Extract the (X, Y) coordinate from the center of the cell holding the provided text.  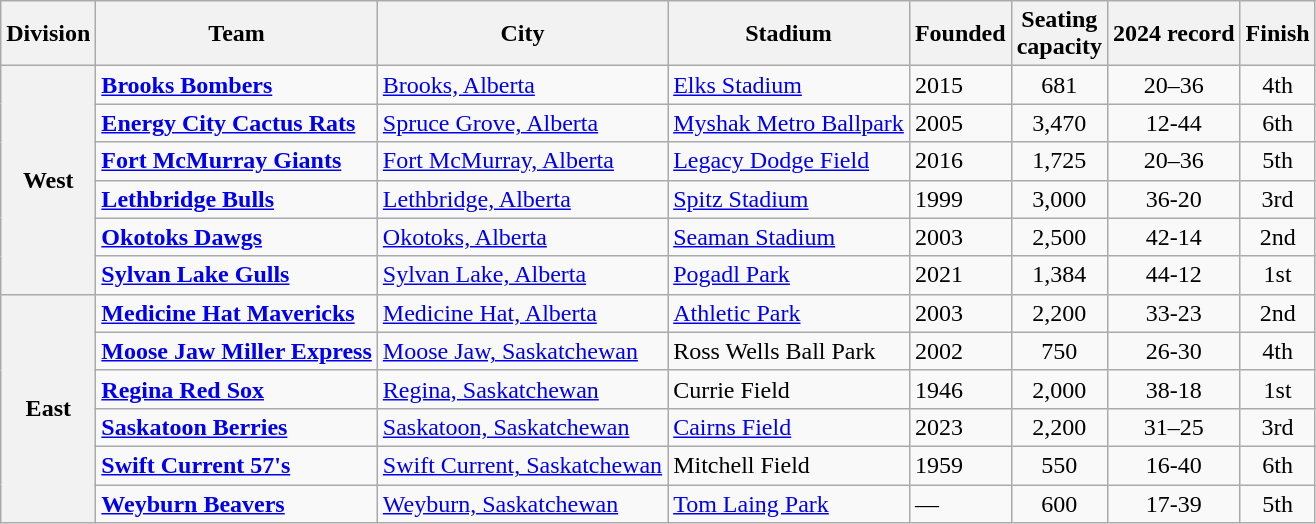
750 (1059, 351)
Spruce Grove, Alberta (522, 123)
Saskatoon, Saskatchewan (522, 427)
600 (1059, 503)
East (48, 408)
Medicine Hat, Alberta (522, 313)
Energy City Cactus Rats (236, 123)
Medicine Hat Mavericks (236, 313)
Saskatoon Berries (236, 427)
36-20 (1174, 199)
1,725 (1059, 161)
2015 (960, 85)
Moose Jaw, Saskatchewan (522, 351)
42-14 (1174, 237)
Okotoks Dawgs (236, 237)
Lethbridge, Alberta (522, 199)
12-44 (1174, 123)
Sylvan Lake, Alberta (522, 275)
Cairns Field (789, 427)
Brooks, Alberta (522, 85)
2005 (960, 123)
Weyburn Beavers (236, 503)
City (522, 34)
Brooks Bombers (236, 85)
2023 (960, 427)
2,000 (1059, 389)
Spitz Stadium (789, 199)
Weyburn, Saskatchewan (522, 503)
Regina Red Sox (236, 389)
Elks Stadium (789, 85)
Sylvan Lake Gulls (236, 275)
Myshak Metro Ballpark (789, 123)
Finish (1278, 34)
West (48, 180)
1946 (960, 389)
Seaman Stadium (789, 237)
2016 (960, 161)
Moose Jaw Miller Express (236, 351)
Okotoks, Alberta (522, 237)
Legacy Dodge Field (789, 161)
2,500 (1059, 237)
681 (1059, 85)
Fort McMurray, Alberta (522, 161)
550 (1059, 465)
17-39 (1174, 503)
Pogadl Park (789, 275)
Ross Wells Ball Park (789, 351)
2024 record (1174, 34)
16-40 (1174, 465)
2002 (960, 351)
44-12 (1174, 275)
Swift Current, Saskatchewan (522, 465)
Team (236, 34)
Athletic Park (789, 313)
Tom Laing Park (789, 503)
33-23 (1174, 313)
3,000 (1059, 199)
Mitchell Field (789, 465)
26-30 (1174, 351)
31–25 (1174, 427)
— (960, 503)
2021 (960, 275)
Currie Field (789, 389)
3,470 (1059, 123)
1,384 (1059, 275)
Division (48, 34)
Fort McMurray Giants (236, 161)
Seatingcapacity (1059, 34)
Lethbridge Bulls (236, 199)
Swift Current 57's (236, 465)
1999 (960, 199)
Stadium (789, 34)
38-18 (1174, 389)
1959 (960, 465)
Regina, Saskatchewan (522, 389)
Founded (960, 34)
